Search for the cell housing the specified text and yield its (X, Y) center coordinate. 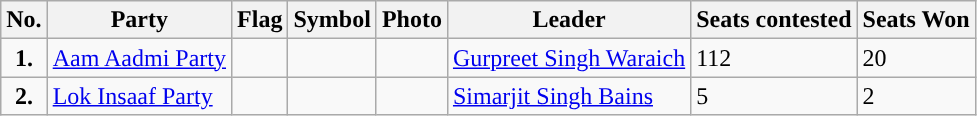
Leader (568, 20)
Gurpreet Singh Waraich (568, 58)
2. (24, 96)
Symbol (332, 20)
Photo (412, 20)
Party (139, 20)
No. (24, 20)
5 (774, 96)
20 (916, 58)
Aam Aadmi Party (139, 58)
Flag (260, 20)
112 (774, 58)
2 (916, 96)
Seats contested (774, 20)
Seats Won (916, 20)
1. (24, 58)
Lok Insaaf Party (139, 96)
Simarjit Singh Bains (568, 96)
